Scan for the cell matching the given text and deliver its [x, y] coordinate at center. 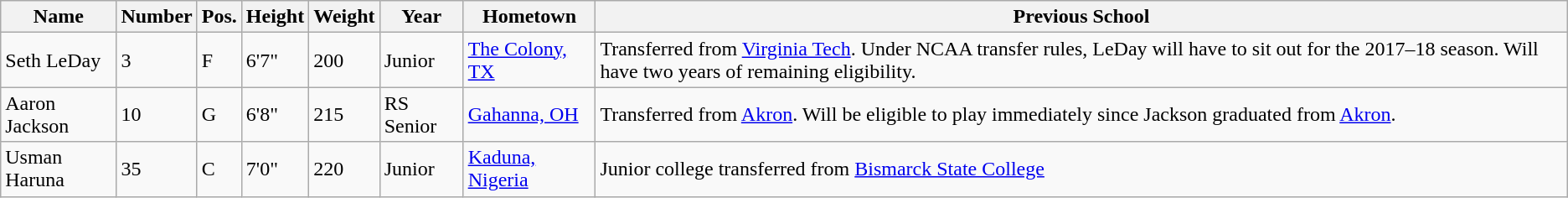
Name [59, 17]
Number [157, 17]
The Colony, TX [529, 60]
Pos. [219, 17]
C [219, 169]
200 [344, 60]
215 [344, 114]
Usman Haruna [59, 169]
220 [344, 169]
6'7" [275, 60]
Transferred from Akron. Will be eligible to play immediately since Jackson graduated from Akron. [1081, 114]
G [219, 114]
7'0" [275, 169]
F [219, 60]
Height [275, 17]
35 [157, 169]
Weight [344, 17]
6'8" [275, 114]
Hometown [529, 17]
Year [421, 17]
Previous School [1081, 17]
Gahanna, OH [529, 114]
Seth LeDay [59, 60]
Aaron Jackson [59, 114]
Junior college transferred from Bismarck State College [1081, 169]
10 [157, 114]
3 [157, 60]
Kaduna, Nigeria [529, 169]
RS Senior [421, 114]
